Find where the given text appears and provide that cell's center as (X, Y) coordinate. 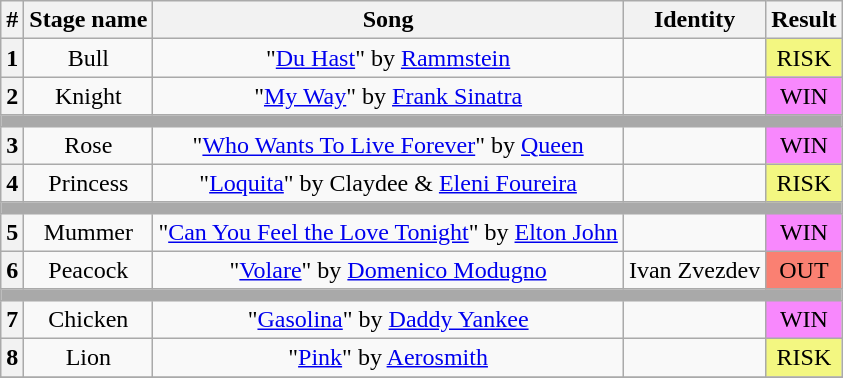
8 (12, 357)
OUT (804, 270)
5 (12, 232)
2 (12, 96)
3 (12, 145)
1 (12, 58)
Lion (88, 357)
Stage name (88, 20)
Princess (88, 183)
Chicken (88, 319)
"Volare" by Domenico Modugno (388, 270)
Identity (694, 20)
Peacock (88, 270)
Ivan Zvezdev (694, 270)
"My Way" by Frank Sinatra (388, 96)
Bull (88, 58)
Mummer (88, 232)
4 (12, 183)
Knight (88, 96)
"Du Hast" by Rammstein (388, 58)
Song (388, 20)
"Pink" by Aerosmith (388, 357)
"Loquita" by Claydee & Eleni Foureira (388, 183)
Result (804, 20)
6 (12, 270)
"Can You Feel the Love Tonight" by Elton John (388, 232)
Rose (88, 145)
# (12, 20)
"Who Wants To Live Forever" by Queen (388, 145)
7 (12, 319)
"Gasolina" by Daddy Yankee (388, 319)
